For the text-containing cell, return its midpoint in (x, y) coordinate format. 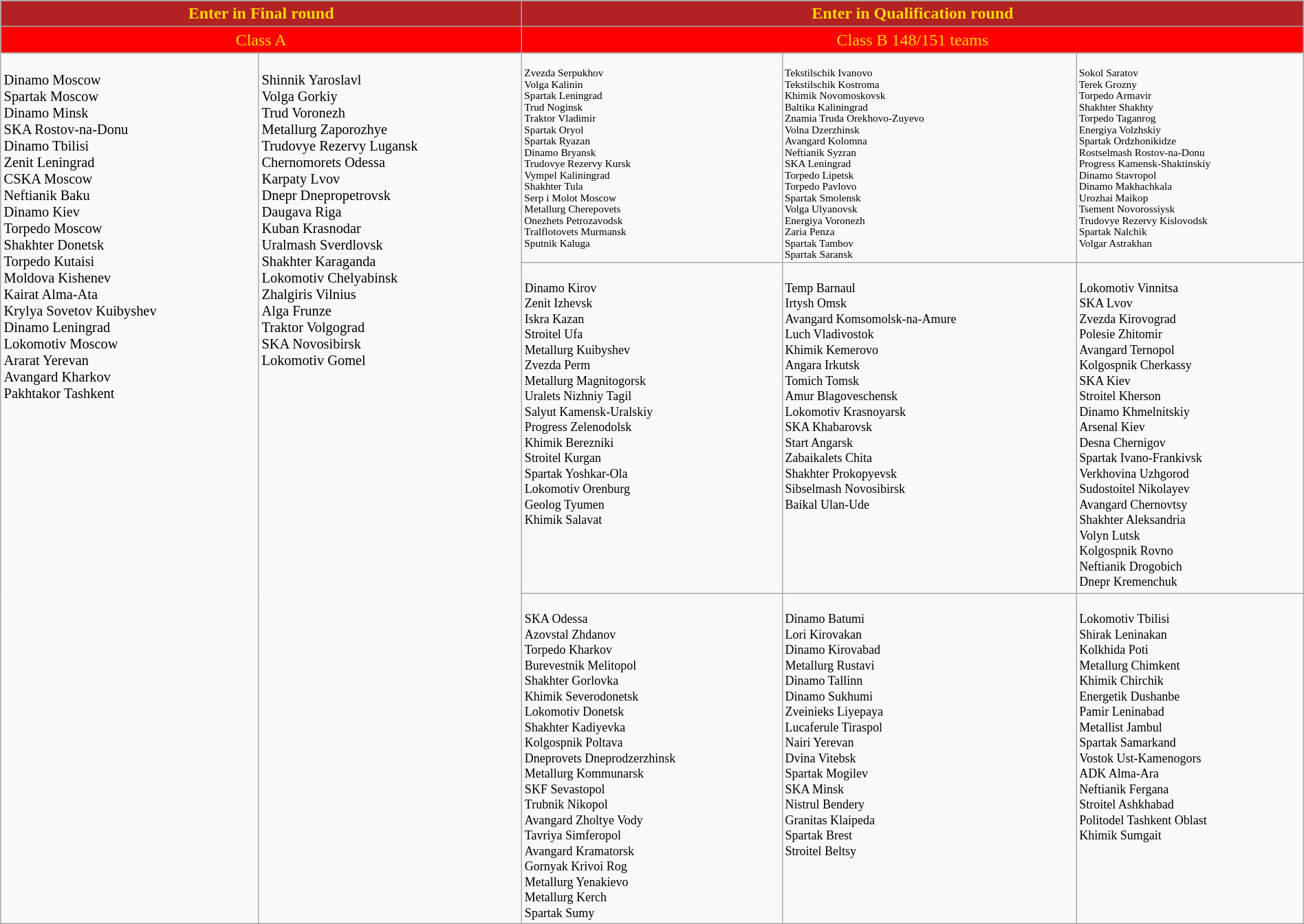
Enter in Final round (261, 14)
Class A (261, 40)
Enter in Qualification round (913, 14)
Class B 148/151 teams (913, 40)
